From the cell containing the given text, extract its center point as [x, y] coordinate. 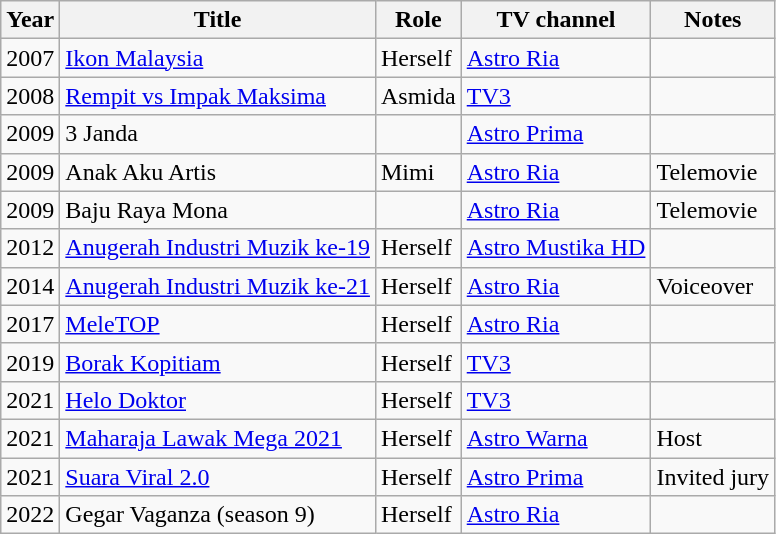
Asmida [418, 96]
2017 [30, 324]
Anugerah Industri Muzik ke-19 [218, 248]
3 Janda [218, 134]
2012 [30, 248]
Rempit vs Impak Maksima [218, 96]
Maharaja Lawak Mega 2021 [218, 438]
2019 [30, 362]
Anugerah Industri Muzik ke-21 [218, 286]
Notes [713, 20]
Role [418, 20]
Anak Aku Artis [218, 172]
Year [30, 20]
2014 [30, 286]
2008 [30, 96]
Astro Warna [556, 438]
Suara Viral 2.0 [218, 477]
Helo Doktor [218, 400]
Borak Kopitiam [218, 362]
2022 [30, 515]
2007 [30, 58]
TV channel [556, 20]
Title [218, 20]
Host [713, 438]
MeleTOP [218, 324]
Voiceover [713, 286]
Ikon Malaysia [218, 58]
Baju Raya Mona [218, 210]
Invited jury [713, 477]
Astro Mustika HD [556, 248]
Gegar Vaganza (season 9) [218, 515]
Mimi [418, 172]
